Find where the given text appears and provide that cell's center as [x, y] coordinate. 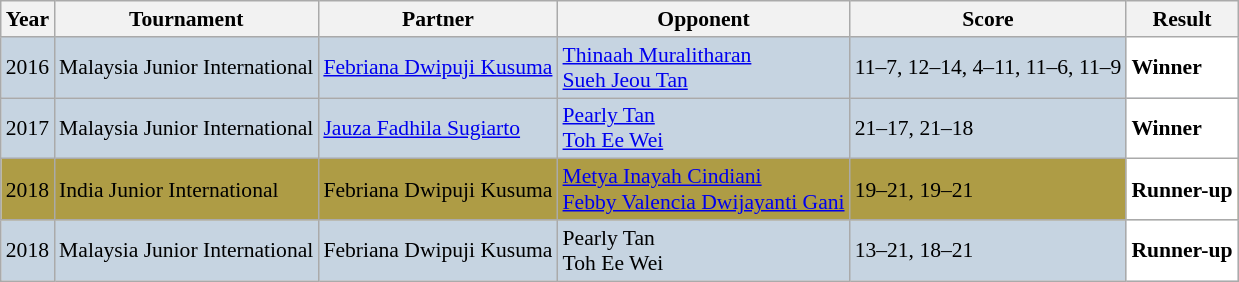
19–21, 19–21 [988, 190]
India Junior International [186, 190]
Year [28, 19]
2016 [28, 68]
11–7, 12–14, 4–11, 11–6, 11–9 [988, 68]
Tournament [186, 19]
Result [1182, 19]
13–21, 18–21 [988, 250]
Partner [438, 19]
Opponent [704, 19]
21–17, 21–18 [988, 128]
2017 [28, 128]
Score [988, 19]
Metya Inayah Cindiani Febby Valencia Dwijayanti Gani [704, 190]
Jauza Fadhila Sugiarto [438, 128]
Thinaah Muralitharan Sueh Jeou Tan [704, 68]
